Locate the cell with the specified text and output its (x, y) center coordinate. 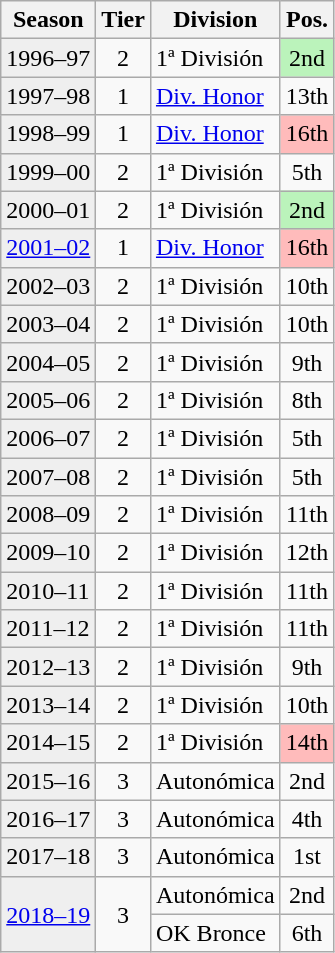
2010–11 (48, 591)
2013–14 (48, 705)
2009–10 (48, 553)
2001–02 (48, 248)
14th (307, 743)
2006–07 (48, 438)
2003–04 (48, 324)
2015–16 (48, 781)
2002–03 (48, 286)
4th (307, 819)
2011–12 (48, 629)
1997–98 (48, 96)
Season (48, 20)
1999–00 (48, 172)
2018–19 (48, 914)
6th (307, 933)
12th (307, 553)
1998–99 (48, 134)
2012–13 (48, 667)
1996–97 (48, 58)
2014–15 (48, 743)
2007–08 (48, 477)
2008–09 (48, 515)
Pos. (307, 20)
OK Bronce (215, 933)
2016–17 (48, 819)
2017–18 (48, 857)
2000–01 (48, 210)
2004–05 (48, 362)
13th (307, 96)
8th (307, 400)
Tier (124, 20)
1st (307, 857)
2005–06 (48, 400)
Division (215, 20)
